For the text-containing cell, return its midpoint in [X, Y] coordinate format. 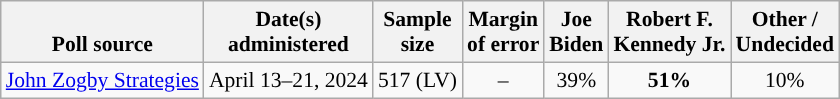
51% [669, 80]
Marginof error [503, 32]
517 (LV) [418, 80]
April 13–21, 2024 [288, 80]
John Zogby Strategies [102, 80]
Samplesize [418, 32]
10% [784, 80]
Other /Undecided [784, 32]
– [503, 80]
JoeBiden [576, 32]
Date(s)administered [288, 32]
39% [576, 80]
Poll source [102, 32]
Robert F.Kennedy Jr. [669, 32]
